Output the [x, y] coordinate of the center of the cell containing the given text.  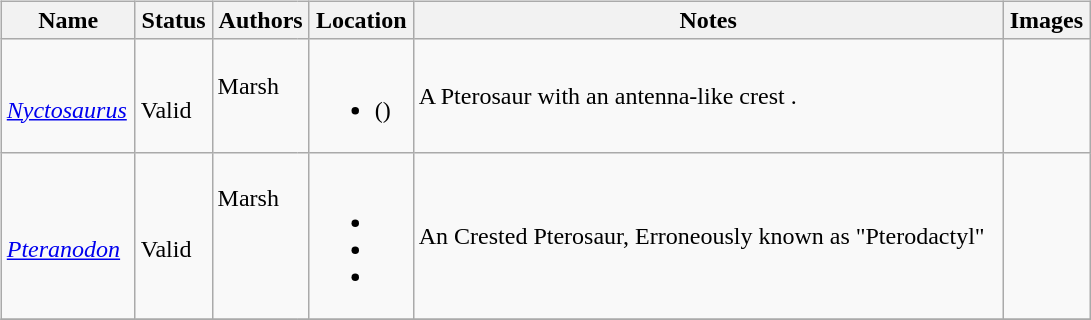
Notes [708, 20]
Name [68, 20]
Location [361, 20]
() [361, 96]
Images [1046, 20]
Status [174, 20]
Authors [260, 20]
Nyctosaurus [68, 96]
A Pterosaur with an antenna-like crest . [708, 96]
Pteranodon [68, 236]
An Crested Pterosaur, Erroneously known as "Pterodactyl" [708, 236]
